Search for the cell housing the specified text and yield its [x, y] center coordinate. 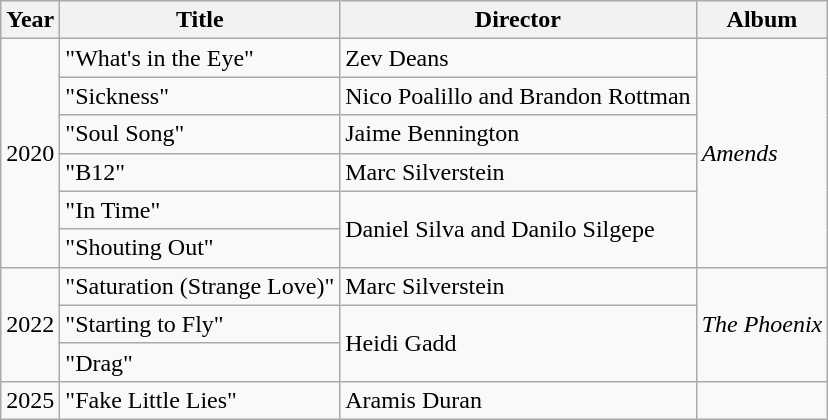
2020 [30, 153]
"Saturation (Strange Love)" [200, 286]
Year [30, 20]
"Soul Song" [200, 134]
2022 [30, 324]
"In Time" [200, 210]
"Drag" [200, 362]
"What's in the Eye" [200, 58]
Aramis Duran [518, 400]
Zev Deans [518, 58]
"Starting to Fly" [200, 324]
Heidi Gadd [518, 343]
"Fake Little Lies" [200, 400]
Nico Poalillo and Brandon Rottman [518, 96]
"Shouting Out" [200, 248]
"Sickness" [200, 96]
Jaime Bennington [518, 134]
2025 [30, 400]
Album [762, 20]
The Phoenix [762, 324]
"B12" [200, 172]
Amends [762, 153]
Daniel Silva and Danilo Silgepe [518, 229]
Title [200, 20]
Director [518, 20]
